Find where the given text appears and provide that cell's center as (X, Y) coordinate. 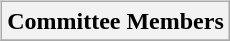
Committee Members (116, 21)
